Pinpoint the cell where the given text exists, returning its [X, Y] midpoint coordinate. 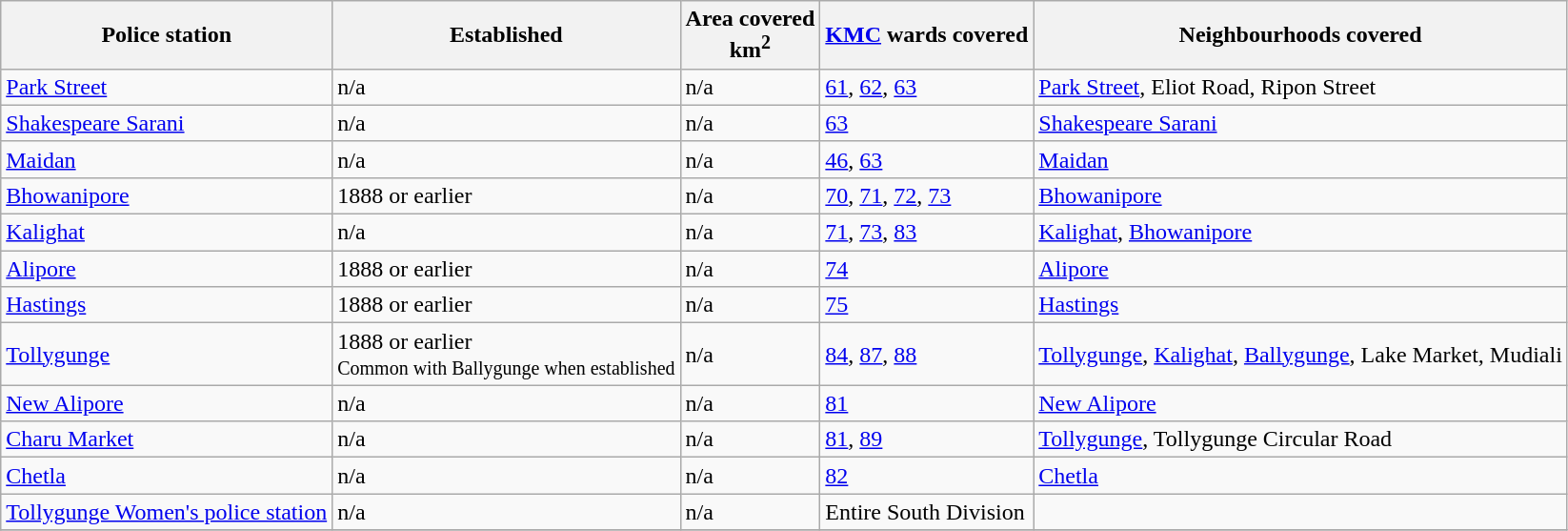
Tollygunge Women's police station [167, 512]
Entire South Division [927, 512]
63 [927, 123]
Police station [167, 35]
70, 71, 72, 73 [927, 195]
KMC wards covered [927, 35]
Charu Market [167, 439]
71, 73, 83 [927, 233]
Area coveredkm2 [751, 35]
Kalighat, Bhowanipore [1301, 233]
46, 63 [927, 159]
75 [927, 305]
84, 87, 88 [927, 355]
82 [927, 476]
Tollygunge [167, 355]
81 [927, 403]
Tollygunge, Kalighat, Ballygunge, Lake Market, Mudiali [1301, 355]
Park Street [167, 87]
61, 62, 63 [927, 87]
1888 or earlierCommon with Ballygunge when established [507, 355]
Established [507, 35]
81, 89 [927, 439]
74 [927, 269]
Kalighat [167, 233]
Neighbourhoods covered [1301, 35]
Tollygunge, Tollygunge Circular Road [1301, 439]
Park Street, Eliot Road, Ripon Street [1301, 87]
